Detect which cell encompasses the target text, then output its (X, Y) center coordinate. 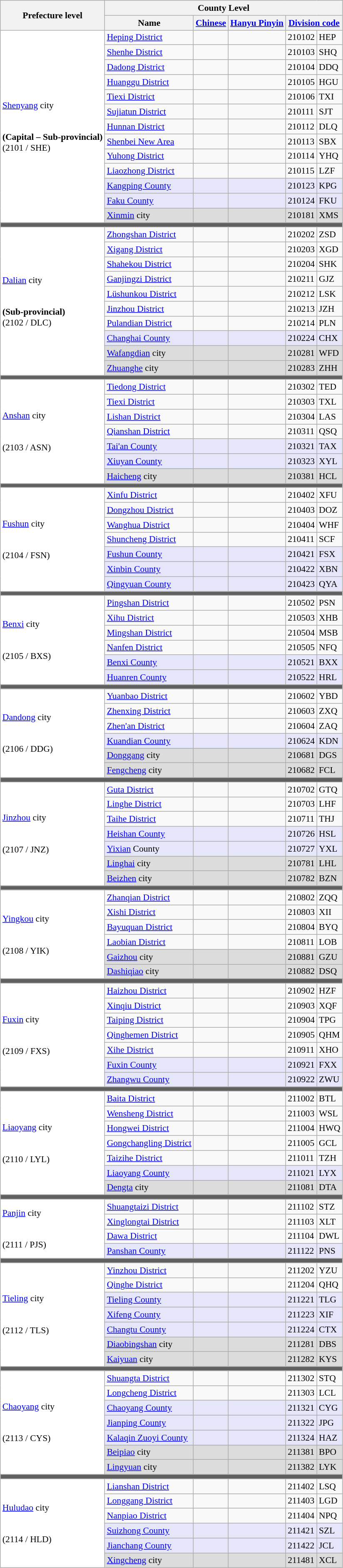
JCL (330, 1546)
LOB (330, 942)
210102 (301, 37)
LHF (330, 804)
Jinzhou District (149, 309)
KPG (330, 186)
LYX (330, 1173)
210503 (301, 618)
PNS (330, 1251)
210105 (301, 82)
Xinqiu District (149, 1006)
210224 (301, 338)
Lingyuan city (149, 1467)
210502 (301, 603)
211421 (301, 1531)
210702 (301, 790)
XBN (330, 569)
Jianping County (149, 1423)
HRL (330, 677)
Panjin city (2111 / PJS) (52, 1229)
Dawa District (149, 1236)
BXX (330, 663)
210381 (301, 476)
210624 (301, 741)
210903 (301, 1006)
Chaoyang County (149, 1408)
Xihu District (149, 618)
210303 (301, 402)
JPG (330, 1423)
DLQ (330, 127)
Shuncheng District (149, 539)
Yingkou city (2108 / YIK) (52, 934)
XII (330, 912)
211104 (301, 1236)
MSB (330, 633)
Shenyang city (Capital – Sub-provincial)(2101 / SHE) (52, 127)
Fushun County (149, 554)
XCL (330, 1561)
FXX (330, 1065)
BZN (330, 879)
Changtu County (149, 1329)
HCL (330, 476)
Mingshan District (149, 633)
QYA (330, 584)
Name (149, 23)
211422 (301, 1546)
YZU (330, 1270)
GTQ (330, 790)
XQF (330, 1006)
LCL (330, 1393)
Zhenxing District (149, 711)
211381 (301, 1452)
210604 (301, 726)
HSL (330, 834)
TAX (330, 447)
TZH (330, 1158)
210402 (301, 495)
211011 (301, 1158)
210411 (301, 539)
STQ (330, 1378)
Donggang city (149, 755)
210703 (301, 804)
PLN (330, 323)
Xinglongtai District (149, 1222)
Huanggu District (149, 82)
Pingshan District (149, 603)
Dashiqiao city (149, 972)
210681 (301, 755)
Dandong city (2106 / DDG) (52, 733)
SBX (330, 142)
211103 (301, 1222)
Tieling County (149, 1300)
Taihe District (149, 819)
Fuxin city (2109 / FXS) (52, 1035)
Shuangtaizi District (149, 1207)
210423 (301, 584)
210811 (301, 942)
ZQQ (330, 897)
TXL (330, 402)
210323 (301, 461)
YHQ (330, 156)
YBD (330, 696)
Xishi District (149, 912)
THJ (330, 819)
Faku County (149, 201)
210181 (301, 216)
WHF (330, 525)
210781 (301, 864)
210403 (301, 510)
Hongwei District (149, 1128)
210113 (301, 142)
Kalaqin Zuoyi County (149, 1438)
Gongchangling District (149, 1143)
XIF (330, 1315)
CTX (330, 1329)
Prefecture level (52, 15)
Yixian County (149, 849)
Xifeng County (149, 1315)
Heping District (149, 37)
XHO (330, 1050)
Shuangta District (149, 1378)
Baita District (149, 1099)
210505 (301, 648)
DDQ (330, 67)
Panshan County (149, 1251)
Gaizhou city (149, 957)
211004 (301, 1128)
Division code (314, 23)
XYL (330, 461)
Zhongshan District (149, 235)
Linghai city (149, 864)
BYQ (330, 927)
SHQ (330, 52)
210602 (301, 696)
210904 (301, 1020)
210302 (301, 387)
Fengcheng city (149, 770)
Qinghemen District (149, 1035)
Xinbin County (149, 569)
Kaiyuan city (149, 1359)
210902 (301, 991)
210104 (301, 67)
Hanyu Pinyin (257, 23)
SHK (330, 264)
210682 (301, 770)
210905 (301, 1035)
FKU (330, 201)
Lianshan District (149, 1486)
Qingyuan County (149, 584)
Yuhong District (149, 156)
Xigang District (149, 249)
211221 (301, 1300)
Zhuanghe city (149, 368)
210603 (301, 711)
210882 (301, 972)
211303 (301, 1393)
LGD (330, 1501)
XFU (330, 495)
Kuandian County (149, 741)
Huanren County (149, 677)
210115 (301, 171)
210106 (301, 97)
GCL (330, 1143)
Chinese (211, 23)
KYS (330, 1359)
Diaobingshan city (149, 1344)
211321 (301, 1408)
TLG (330, 1300)
211204 (301, 1285)
SCF (330, 539)
DWL (330, 1236)
210112 (301, 127)
LYK (330, 1467)
Lüshunkou District (149, 294)
Jinzhou city (2107 / JNZ) (52, 834)
CYG (330, 1408)
210422 (301, 569)
Qianshan District (149, 432)
Nanpiao District (149, 1516)
211281 (301, 1344)
WSL (330, 1113)
211223 (301, 1315)
211324 (301, 1438)
210281 (301, 353)
Sujiatun District (149, 112)
County Level (224, 8)
Laobian District (149, 942)
210311 (301, 432)
QHM (330, 1035)
210204 (301, 264)
FCL (330, 770)
210922 (301, 1080)
210124 (301, 201)
LHL (330, 864)
Dadong District (149, 67)
Wensheng District (149, 1113)
211005 (301, 1143)
HEP (330, 37)
Suizhong County (149, 1531)
210921 (301, 1065)
Wafangdian city (149, 353)
DGS (330, 755)
ZHH (330, 368)
BTL (330, 1099)
Kangping County (149, 186)
211122 (301, 1251)
Longcheng District (149, 1393)
DTA (330, 1188)
LZF (330, 171)
NFQ (330, 648)
210521 (301, 663)
LAS (330, 417)
210802 (301, 897)
ZXQ (330, 711)
Zhanqian District (149, 897)
CHX (330, 338)
210202 (301, 235)
210803 (301, 912)
Hunnan District (149, 127)
SZL (330, 1531)
ZAQ (330, 726)
Haicheng city (149, 476)
Tieling city (2112 / TLS) (52, 1315)
Linghe District (149, 804)
KDN (330, 741)
Fushun city (2104 / FSN) (52, 539)
Xinfu District (149, 495)
210123 (301, 186)
211224 (301, 1329)
Liaoyang County (149, 1173)
DSQ (330, 972)
210103 (301, 52)
Liaoyang city (2110 / LYL) (52, 1143)
JZH (330, 309)
211102 (301, 1207)
Taizihe District (149, 1158)
TPG (330, 1020)
TED (330, 387)
210782 (301, 879)
210304 (301, 417)
Changhai County (149, 338)
211202 (301, 1270)
DBS (330, 1344)
210214 (301, 323)
211081 (301, 1188)
Longgang District (149, 1501)
Xingcheng city (149, 1561)
211382 (301, 1467)
210726 (301, 834)
210212 (301, 294)
Heishan County (149, 834)
DOZ (330, 510)
Beizhen city (149, 879)
BPO (330, 1452)
Nanfen District (149, 648)
Beipiao city (149, 1452)
QSQ (330, 432)
Qinghe District (149, 1285)
Pulandian District (149, 323)
Xihe District (149, 1050)
210421 (301, 554)
Fuxin County (149, 1065)
Liaozhong District (149, 171)
211402 (301, 1486)
QHQ (330, 1285)
PSN (330, 603)
Zhen'an District (149, 726)
XMS (330, 216)
XHB (330, 618)
210114 (301, 156)
Huludao city (2114 / HLD) (52, 1523)
Haizhou District (149, 991)
210203 (301, 249)
NPQ (330, 1516)
Chaoyang city(2113 / CYS) (52, 1423)
211302 (301, 1378)
FSX (330, 554)
211002 (301, 1099)
211322 (301, 1423)
Benxi city (2105 / BXS) (52, 640)
WFD (330, 353)
Dongzhou District (149, 510)
210213 (301, 309)
210727 (301, 849)
YXL (330, 849)
Benxi County (149, 663)
XLT (330, 1222)
ZSD (330, 235)
210404 (301, 525)
ZWU (330, 1080)
Jianchang County (149, 1546)
210283 (301, 368)
Tiedong District (149, 387)
Xiuyan County (149, 461)
Shahekou District (149, 264)
210881 (301, 957)
Guta District (149, 790)
211003 (301, 1113)
Dengta city (149, 1188)
211481 (301, 1561)
211403 (301, 1501)
Wanghua District (149, 525)
Ganjingzi District (149, 279)
210804 (301, 927)
Lishan District (149, 417)
LSK (330, 294)
210321 (301, 447)
GJZ (330, 279)
HWQ (330, 1128)
Tai'an County (149, 447)
211021 (301, 1173)
STZ (330, 1207)
SJT (330, 112)
Zhangwu County (149, 1080)
210711 (301, 819)
Dalian city (Sub-provincial)(2102 / DLC) (52, 301)
210111 (301, 112)
Anshan city (2103 / ASN) (52, 431)
Yuanbao District (149, 696)
Yinzhou District (149, 1270)
211404 (301, 1516)
Taiping District (149, 1020)
GZU (330, 957)
Xinmin city (149, 216)
211282 (301, 1359)
LSQ (330, 1486)
HZF (330, 991)
HGU (330, 82)
210504 (301, 633)
Shenbei New Area (149, 142)
210522 (301, 677)
HAZ (330, 1438)
Shenhe District (149, 52)
210911 (301, 1050)
TXI (330, 97)
210211 (301, 279)
Bayuquan District (149, 927)
XGD (330, 249)
